Provide the [X, Y] coordinate of the cell's center where the given text is located.  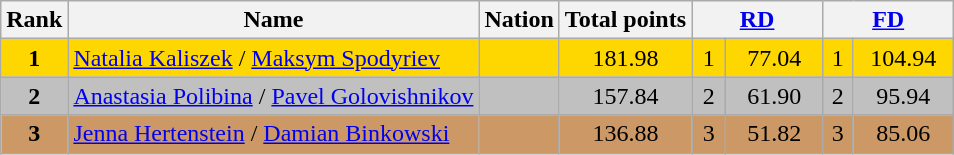
136.88 [625, 134]
Anastasia Polibina / Pavel Golovishnikov [274, 96]
Natalia Kaliszek / Maksym Spodyriev [274, 58]
181.98 [625, 58]
Total points [625, 20]
Nation [519, 20]
FD [888, 20]
104.94 [904, 58]
77.04 [774, 58]
61.90 [774, 96]
Jenna Hertenstein / Damian Binkowski [274, 134]
157.84 [625, 96]
95.94 [904, 96]
Rank [34, 20]
85.06 [904, 134]
51.82 [774, 134]
Name [274, 20]
RD [758, 20]
